Capture the cell that displays the provided text and extract its [X, Y] central coordinate. 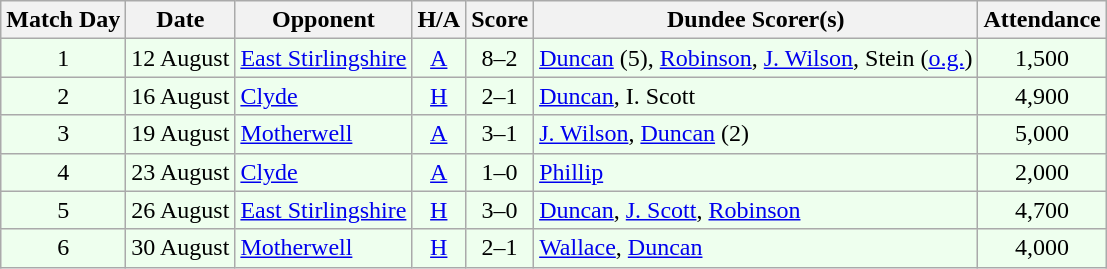
1 [64, 58]
J. Wilson, Duncan (2) [756, 134]
Duncan, I. Scott [756, 96]
H/A [439, 20]
30 August [180, 248]
4,700 [1042, 210]
Duncan, J. Scott, Robinson [756, 210]
2 [64, 96]
4,000 [1042, 248]
5,000 [1042, 134]
Match Day [64, 20]
1,500 [1042, 58]
Dundee Scorer(s) [756, 20]
Score [500, 20]
Date [180, 20]
12 August [180, 58]
1–0 [500, 172]
5 [64, 210]
3–0 [500, 210]
8–2 [500, 58]
19 August [180, 134]
6 [64, 248]
2,000 [1042, 172]
Opponent [324, 20]
Phillip [756, 172]
26 August [180, 210]
4,900 [1042, 96]
Wallace, Duncan [756, 248]
Duncan (5), Robinson, J. Wilson, Stein (o.g.) [756, 58]
4 [64, 172]
3 [64, 134]
Attendance [1042, 20]
3–1 [500, 134]
16 August [180, 96]
23 August [180, 172]
